From the cell containing the given text, extract its center point as [x, y] coordinate. 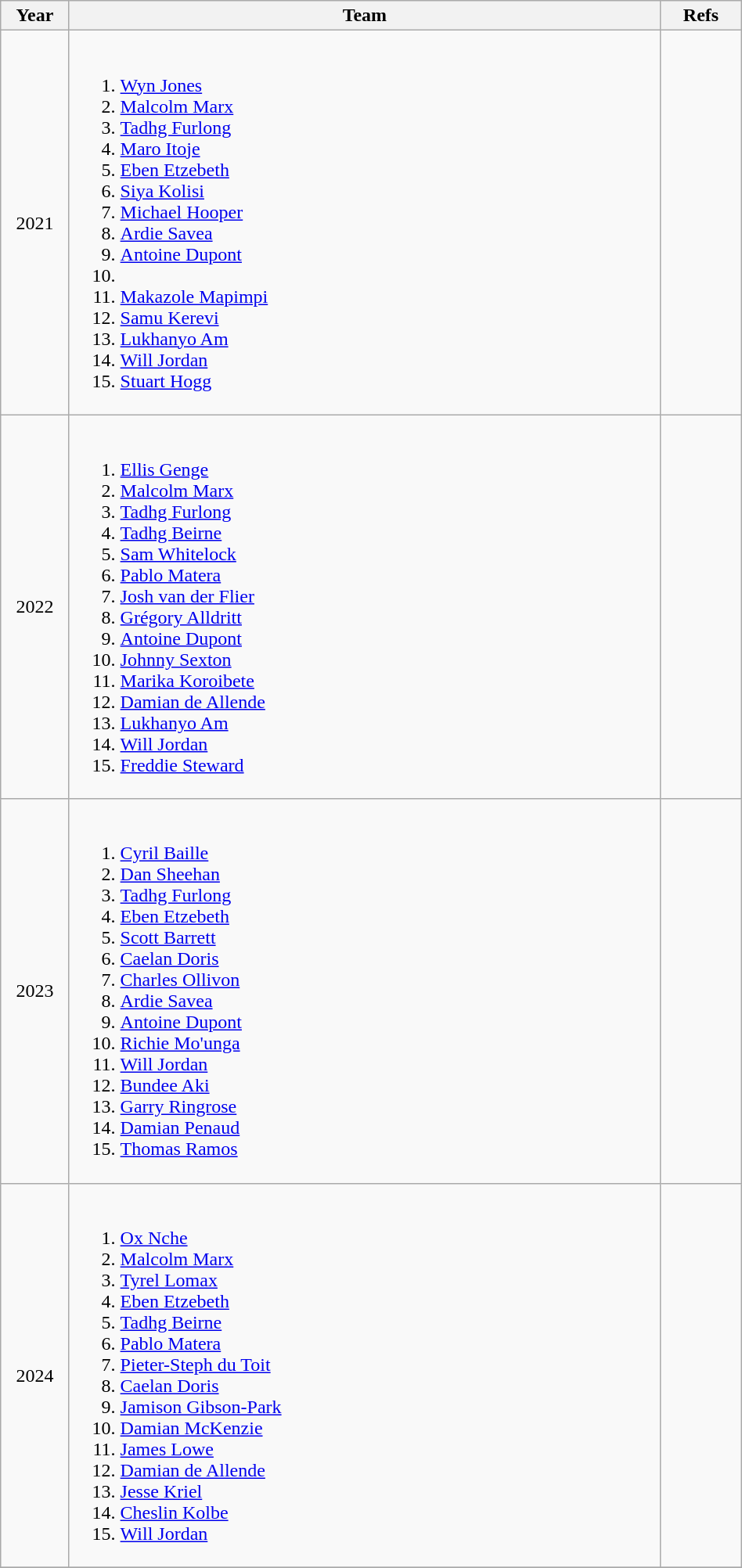
Year [34, 16]
Team [365, 16]
2022 [34, 607]
2023 [34, 991]
2021 [34, 222]
Refs [701, 16]
2024 [34, 1376]
